Locate the cell with the specified text and output its [X, Y] center coordinate. 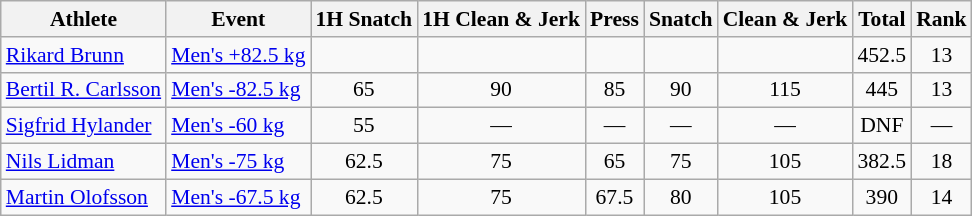
1H Clean & Jerk [501, 19]
Nils Lidman [84, 162]
DNF [882, 126]
Athlete [84, 19]
452.5 [882, 55]
Men's -82.5 kg [238, 90]
Bertil R. Carlsson [84, 90]
80 [681, 197]
390 [882, 197]
18 [942, 162]
382.5 [882, 162]
Men's -67.5 kg [238, 197]
Clean & Jerk [786, 19]
Press [614, 19]
Rank [942, 19]
67.5 [614, 197]
Men's +82.5 kg [238, 55]
55 [364, 126]
445 [882, 90]
Men's -75 kg [238, 162]
Event [238, 19]
1H Snatch [364, 19]
Snatch [681, 19]
Men's -60 kg [238, 126]
Sigfrid Hylander [84, 126]
115 [786, 90]
Rikard Brunn [84, 55]
Martin Olofsson [84, 197]
14 [942, 197]
85 [614, 90]
Total [882, 19]
